Scan for the cell matching the given text and deliver its (X, Y) coordinate at center. 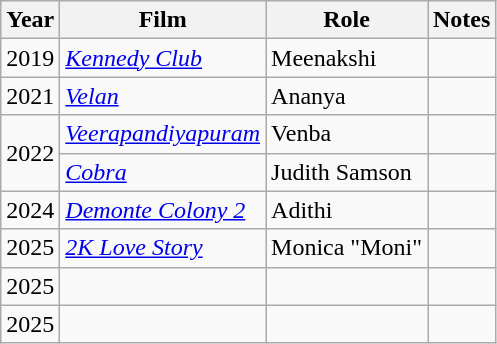
2K Love Story (163, 248)
Cobra (163, 172)
2024 (30, 210)
Veerapandiyapuram (163, 134)
Meenakshi (347, 58)
Demonte Colony 2 (163, 210)
2021 (30, 96)
Notes (462, 20)
Monica "Moni" (347, 248)
Venba (347, 134)
Film (163, 20)
2022 (30, 153)
Judith Samson (347, 172)
Role (347, 20)
Year (30, 20)
Ananya (347, 96)
2019 (30, 58)
Adithi (347, 210)
Velan (163, 96)
Kennedy Club (163, 58)
